For the text-containing cell, return its midpoint in [x, y] coordinate format. 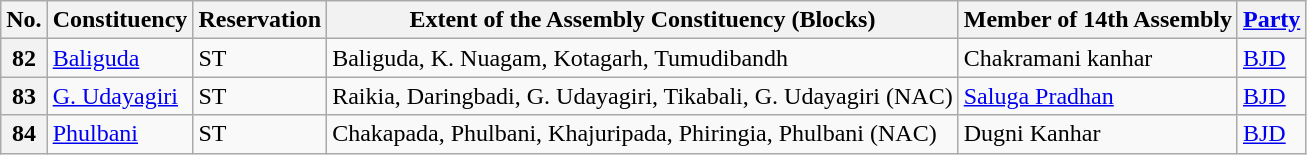
84 [24, 134]
Baliguda [120, 58]
Dugni Kanhar [1098, 134]
Party [1271, 20]
Chakramani kanhar [1098, 58]
Reservation [260, 20]
Member of 14th Assembly [1098, 20]
Constituency [120, 20]
82 [24, 58]
Raikia, Daringbadi, G. Udayagiri, Tikabali, G. Udayagiri (NAC) [643, 96]
Phulbani [120, 134]
Chakapada, Phulbani, Khajuripada, Phiringia, Phulbani (NAC) [643, 134]
Saluga Pradhan [1098, 96]
Extent of the Assembly Constituency (Blocks) [643, 20]
No. [24, 20]
83 [24, 96]
G. Udayagiri [120, 96]
Baliguda, K. Nuagam, Kotagarh, Tumudibandh [643, 58]
